Detect which cell encompasses the target text, then output its (X, Y) center coordinate. 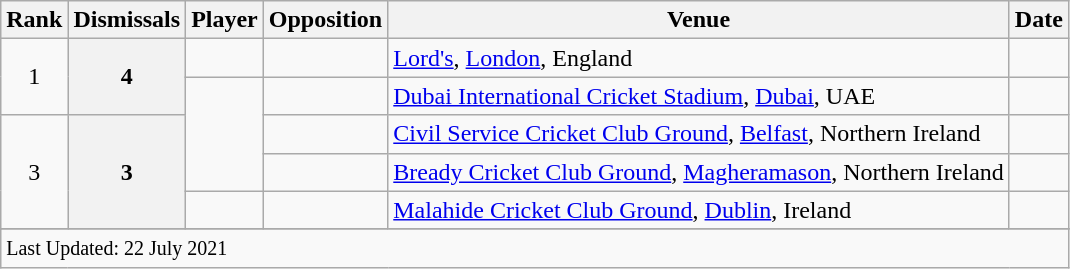
Last Updated: 22 July 2021 (535, 248)
Lord's, London, England (699, 58)
Dismissals (127, 20)
4 (127, 77)
Rank (34, 20)
Player (225, 20)
Malahide Cricket Club Ground, Dublin, Ireland (699, 210)
Civil Service Cricket Club Ground, Belfast, Northern Ireland (699, 134)
Opposition (325, 20)
Bready Cricket Club Ground, Magheramason, Northern Ireland (699, 172)
1 (34, 77)
Dubai International Cricket Stadium, Dubai, UAE (699, 96)
Date (1038, 20)
Venue (699, 20)
